Return the [X, Y] coordinate for the center point of the cell that contains the specified text.  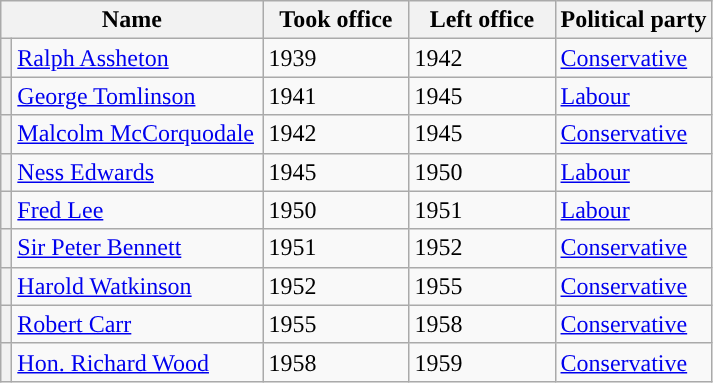
Left office [482, 20]
1959 [482, 362]
Robert Carr [138, 324]
Sir Peter Bennett [138, 248]
George Tomlinson [138, 96]
Political party [634, 20]
Name [132, 20]
Malcolm McCorquodale [138, 134]
1939 [336, 58]
Took office [336, 20]
Ralph Assheton [138, 58]
Hon. Richard Wood [138, 362]
Harold Watkinson [138, 286]
1941 [336, 96]
Fred Lee [138, 210]
Ness Edwards [138, 172]
